Return the (X, Y) coordinate for the center point of the cell that contains the specified text.  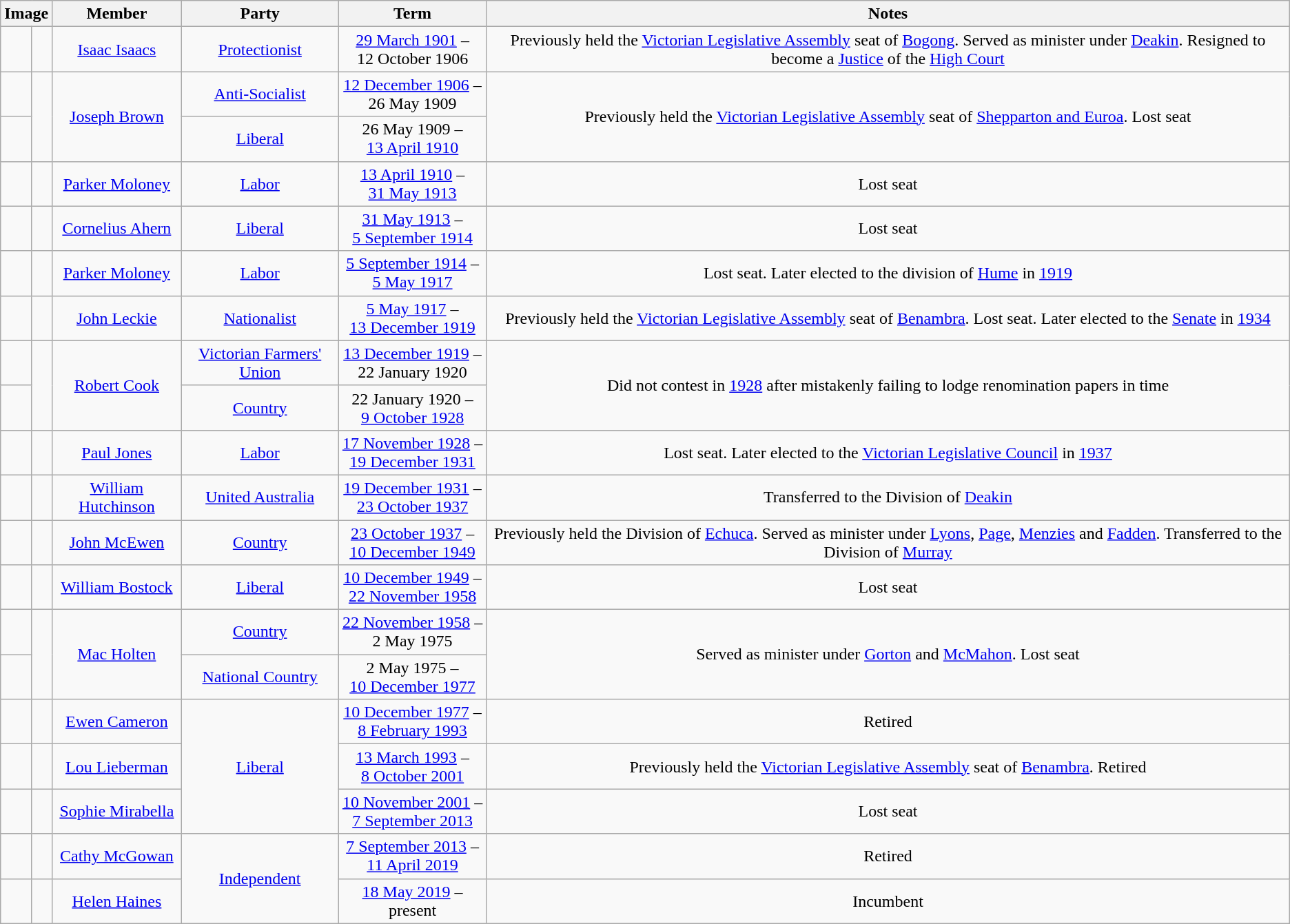
Sophie Mirabella (117, 812)
Independent (260, 879)
Incumbent (888, 901)
Cathy McGowan (117, 856)
John Leckie (117, 318)
Ewen Cameron (117, 722)
Isaac Isaacs (117, 50)
22 January 1920 –9 October 1928 (412, 408)
Lost seat. Later elected to the Victorian Legislative Council in 1937 (888, 452)
Robert Cook (117, 385)
5 September 1914 –5 May 1917 (412, 273)
Helen Haines (117, 901)
William Bostock (117, 587)
Nationalist (260, 318)
Term (412, 14)
19 December 1931 –23 October 1937 (412, 497)
10 November 2001 –7 September 2013 (412, 812)
Previously held the Victorian Legislative Assembly seat of Shepparton and Euroa. Lost seat (888, 116)
Lou Lieberman (117, 766)
Did not contest in 1928 after mistakenly failing to lodge renomination papers in time (888, 385)
Previously held the Victorian Legislative Assembly seat of Bogong. Served as minister under Deakin. Resigned to become a Justice of the High Court (888, 50)
Cornelius Ahern (117, 229)
Previously held the Victorian Legislative Assembly seat of Benambra. Retired (888, 766)
Member (117, 14)
31 May 1913 –5 September 1914 (412, 229)
13 April 1910 –31 May 1913 (412, 183)
Image (26, 14)
Previously held the Division of Echuca. Served as minister under Lyons, Page, Menzies and Fadden. Transferred to the Division of Murray (888, 542)
10 December 1977 –8 February 1993 (412, 722)
Mac Holten (117, 655)
Victorian Farmers' Union (260, 362)
22 November 1958 –2 May 1975 (412, 633)
13 December 1919 –22 January 1920 (412, 362)
Protectionist (260, 50)
12 December 1906 –26 May 1909 (412, 94)
Previously held the Victorian Legislative Assembly seat of Benambra. Lost seat. Later elected to the Senate in 1934 (888, 318)
10 December 1949 –22 November 1958 (412, 587)
29 March 1901 –12 October 1906 (412, 50)
Paul Jones (117, 452)
Notes (888, 14)
William Hutchinson (117, 497)
17 November 1928 –19 December 1931 (412, 452)
United Australia (260, 497)
2 May 1975 –10 December 1977 (412, 677)
Anti-Socialist (260, 94)
5 May 1917 –13 December 1919 (412, 318)
26 May 1909 –13 April 1910 (412, 139)
John McEwen (117, 542)
Joseph Brown (117, 116)
National Country (260, 677)
7 September 2013 –11 April 2019 (412, 856)
Party (260, 14)
13 March 1993 –8 October 2001 (412, 766)
18 May 2019 –present (412, 901)
23 October 1937 –10 December 1949 (412, 542)
Transferred to the Division of Deakin (888, 497)
Served as minister under Gorton and McMahon. Lost seat (888, 655)
Lost seat. Later elected to the division of Hume in 1919 (888, 273)
